Find where the given text appears and provide that cell's center as [x, y] coordinate. 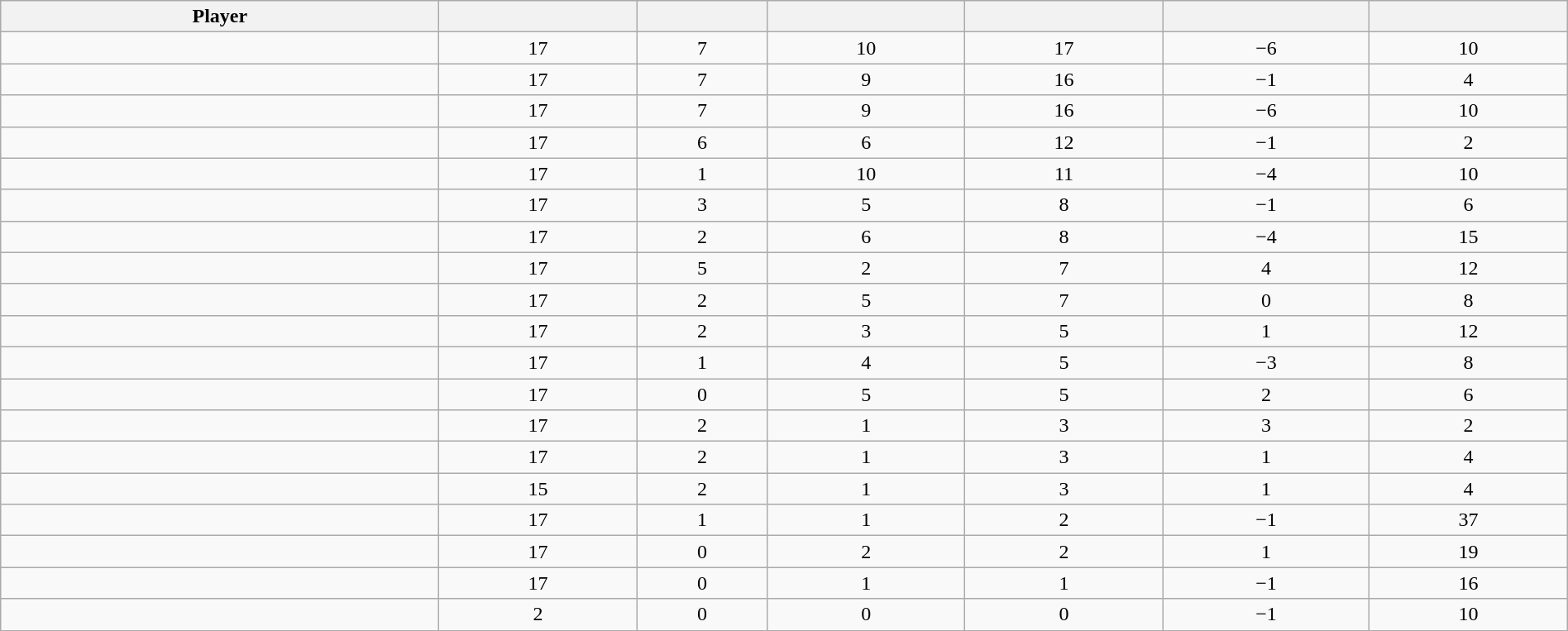
−3 [1266, 362]
11 [1064, 174]
Player [220, 17]
19 [1469, 552]
37 [1469, 520]
